Provide the [X, Y] coordinate of the cell's center where the given text is located.  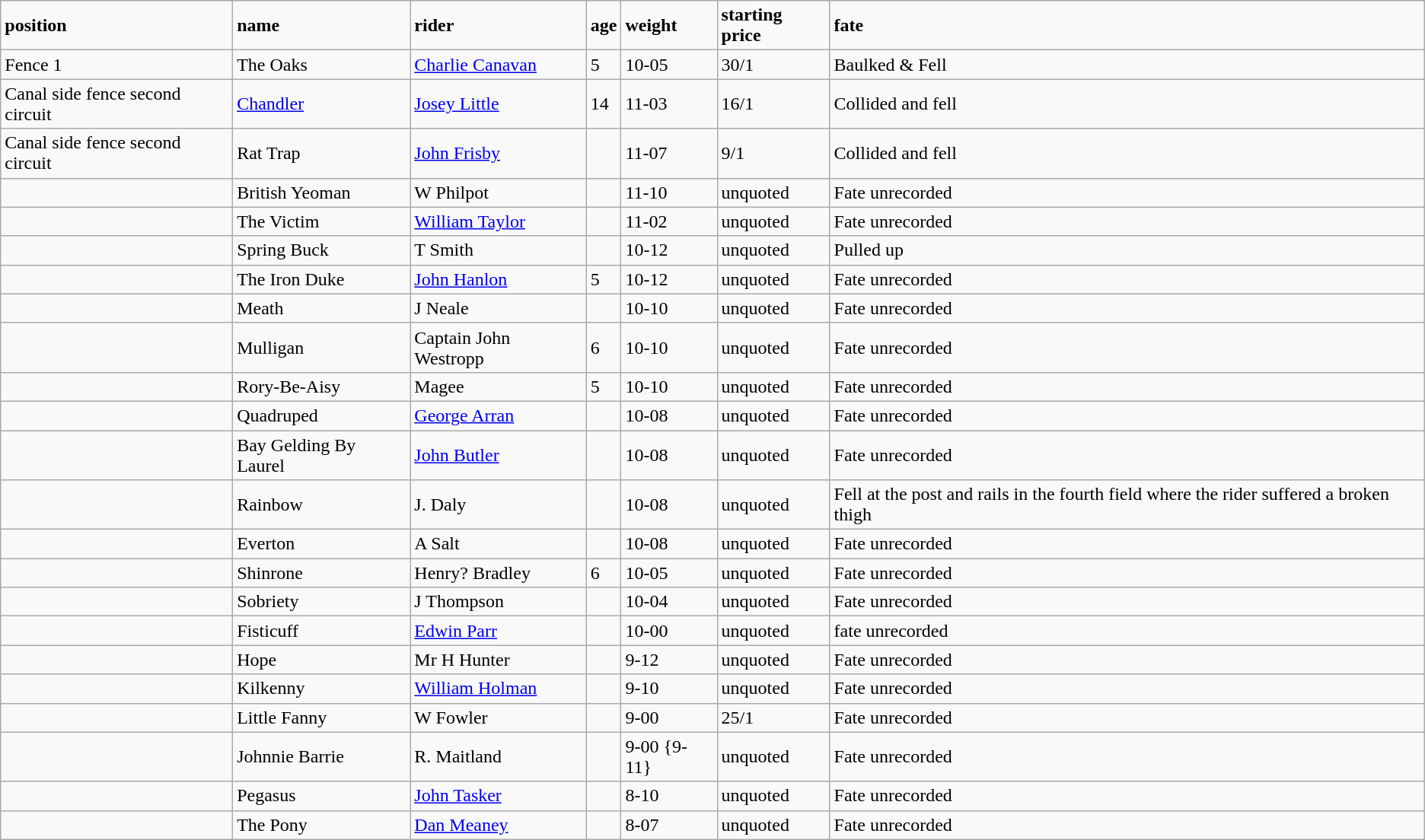
11-02 [669, 221]
Little Fanny [321, 717]
9-12 [669, 660]
11-10 [669, 192]
10-00 [669, 631]
Baulked & Fell [1127, 65]
The Pony [321, 825]
Henry? Bradley [498, 573]
The Oaks [321, 65]
Spring Buck [321, 250]
Chandler [321, 103]
Edwin Parr [498, 631]
Mr H Hunter [498, 660]
11-07 [669, 154]
J Neale [498, 308]
9-10 [669, 689]
starting price [773, 26]
8-07 [669, 825]
rider [498, 26]
Charlie Canavan [498, 65]
Fell at the post and rails in the fourth field where the rider suffered a broken thigh [1127, 505]
fate unrecorded [1127, 631]
8-10 [669, 796]
Quadruped [321, 415]
Hope [321, 660]
Everton [321, 544]
Fence 1 [117, 65]
J. Daly [498, 505]
Johnnie Barrie [321, 756]
British Yeoman [321, 192]
Sobriety [321, 602]
T Smith [498, 250]
John Hanlon [498, 279]
fate [1127, 26]
Shinrone [321, 573]
Captain John Westropp [498, 347]
9/1 [773, 154]
9-00 [669, 717]
14 [604, 103]
Rainbow [321, 505]
weight [669, 26]
William Taylor [498, 221]
30/1 [773, 65]
Pegasus [321, 796]
John Tasker [498, 796]
name [321, 26]
position [117, 26]
11-03 [669, 103]
Mulligan [321, 347]
George Arran [498, 415]
Josey Little [498, 103]
J Thompson [498, 602]
William Holman [498, 689]
10-04 [669, 602]
Meath [321, 308]
age [604, 26]
Rory-Be-Aisy [321, 387]
Kilkenny [321, 689]
25/1 [773, 717]
16/1 [773, 103]
Dan Meaney [498, 825]
R. Maitland [498, 756]
Pulled up [1127, 250]
The Victim [321, 221]
A Salt [498, 544]
Rat Trap [321, 154]
9-00 {9-11} [669, 756]
John Frisby [498, 154]
Fisticuff [321, 631]
Bay Gelding By Laurel [321, 455]
W Philpot [498, 192]
The Iron Duke [321, 279]
W Fowler [498, 717]
John Butler [498, 455]
Magee [498, 387]
